Search for the cell housing the specified text and yield its [X, Y] center coordinate. 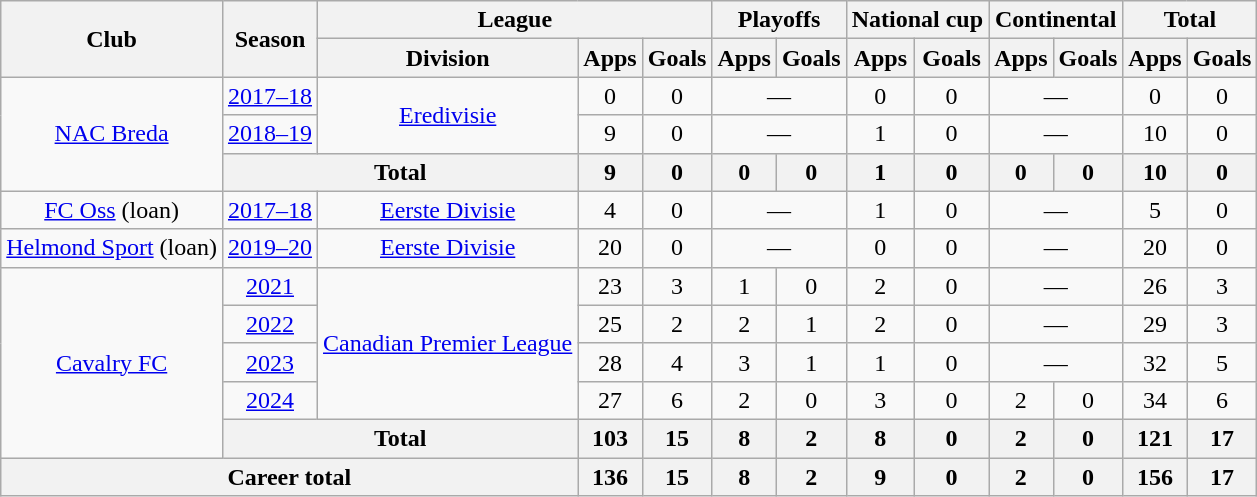
Helmond Sport (loan) [112, 248]
27 [610, 400]
28 [610, 362]
2021 [270, 286]
136 [610, 477]
Continental [1056, 20]
Season [270, 39]
2024 [270, 400]
26 [1155, 286]
23 [610, 286]
Playoffs [779, 20]
156 [1155, 477]
Cavalry FC [112, 362]
Canadian Premier League [448, 343]
Career total [290, 477]
2023 [270, 362]
League [515, 20]
Club [112, 39]
29 [1155, 324]
Eredivisie [448, 115]
25 [610, 324]
2019–20 [270, 248]
Division [448, 58]
34 [1155, 400]
National cup [917, 20]
121 [1155, 438]
103 [610, 438]
NAC Breda [112, 134]
2022 [270, 324]
32 [1155, 362]
FC Oss (loan) [112, 210]
2018–19 [270, 134]
